Detect which cell encompasses the target text, then output its [x, y] center coordinate. 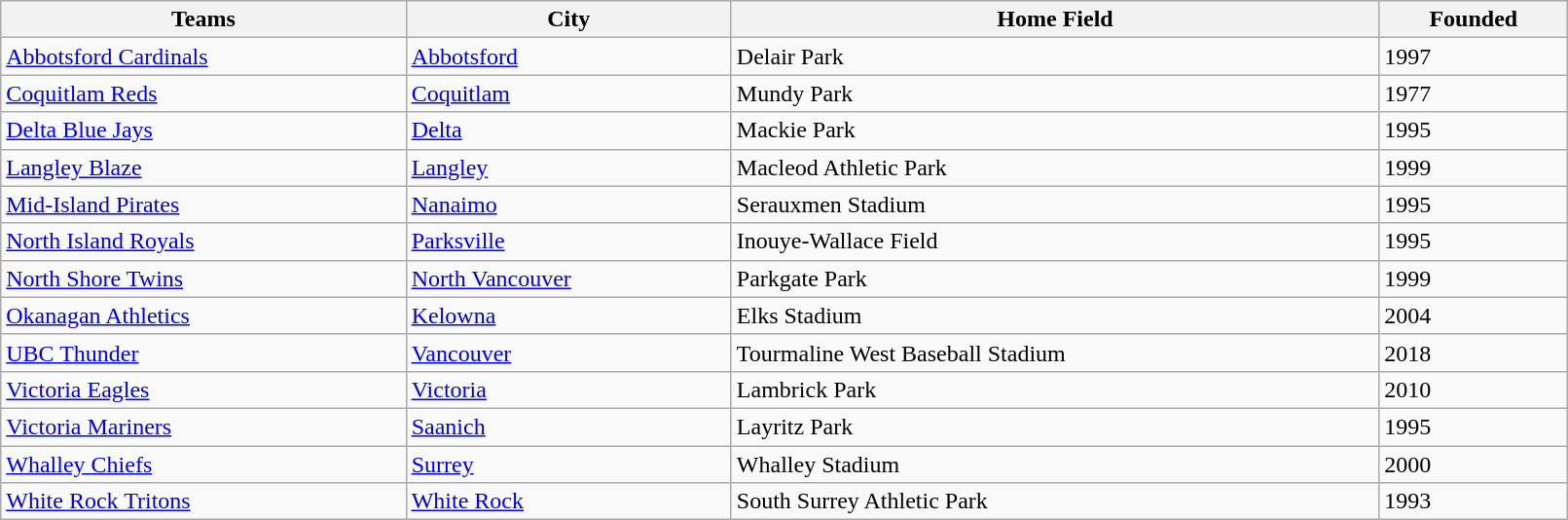
Tourmaline West Baseball Stadium [1055, 353]
Serauxmen Stadium [1055, 204]
Mackie Park [1055, 130]
Delta [568, 130]
Parkgate Park [1055, 279]
1977 [1474, 93]
Inouye-Wallace Field [1055, 241]
Victoria Eagles [203, 390]
2000 [1474, 464]
White Rock [568, 501]
Vancouver [568, 353]
2010 [1474, 390]
South Surrey Athletic Park [1055, 501]
Coquitlam [568, 93]
1997 [1474, 56]
North Shore Twins [203, 279]
Saanich [568, 427]
UBC Thunder [203, 353]
Mundy Park [1055, 93]
Okanagan Athletics [203, 316]
North Island Royals [203, 241]
Kelowna [568, 316]
City [568, 19]
Mid-Island Pirates [203, 204]
Abbotsford Cardinals [203, 56]
Nanaimo [568, 204]
Langley Blaze [203, 167]
2004 [1474, 316]
White Rock Tritons [203, 501]
Victoria Mariners [203, 427]
2018 [1474, 353]
Lambrick Park [1055, 390]
North Vancouver [568, 279]
Whalley Stadium [1055, 464]
Langley [568, 167]
Surrey [568, 464]
Home Field [1055, 19]
Founded [1474, 19]
1993 [1474, 501]
Layritz Park [1055, 427]
Macleod Athletic Park [1055, 167]
Parksville [568, 241]
Delta Blue Jays [203, 130]
Delair Park [1055, 56]
Victoria [568, 390]
Whalley Chiefs [203, 464]
Abbotsford [568, 56]
Elks Stadium [1055, 316]
Teams [203, 19]
Coquitlam Reds [203, 93]
